Extract the (x, y) coordinate from the center of the cell holding the provided text.  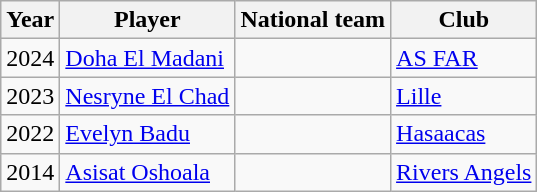
Doha El Madani (148, 58)
Year (30, 20)
2022 (30, 134)
Asisat Oshoala (148, 172)
2014 (30, 172)
National team (313, 20)
Rivers Angels (464, 172)
Player (148, 20)
Lille (464, 96)
Hasaacas (464, 134)
2023 (30, 96)
Club (464, 20)
Nesryne El Chad (148, 96)
2024 (30, 58)
AS FAR (464, 58)
Evelyn Badu (148, 134)
